Detect which cell encompasses the target text, then output its [X, Y] center coordinate. 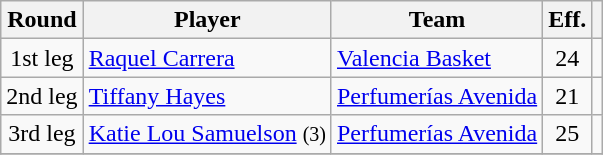
Raquel Carrera [207, 58]
1st leg [42, 58]
24 [568, 58]
2nd leg [42, 96]
Valencia Basket [436, 58]
Tiffany Hayes [207, 96]
Player [207, 20]
Round [42, 20]
Team [436, 20]
Katie Lou Samuelson (3) [207, 134]
21 [568, 96]
25 [568, 134]
Eff. [568, 20]
3rd leg [42, 134]
